Provide the [x, y] coordinate of the cell's center where the given text is located.  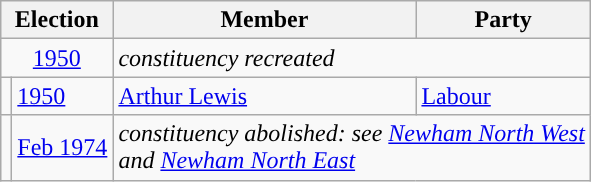
Party [503, 20]
Member [264, 20]
constituency recreated [352, 58]
constituency abolished: see Newham North Westand Newham North East [352, 148]
Labour [503, 96]
Feb 1974 [62, 148]
Arthur Lewis [264, 96]
Election [57, 20]
